Search for the cell housing the specified text and yield its (x, y) center coordinate. 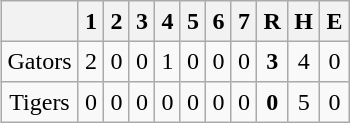
Tigers (40, 102)
R (272, 21)
Gators (40, 61)
6 (219, 21)
7 (244, 21)
H (304, 21)
E (335, 21)
